Locate the cell with the specified text and output its [x, y] center coordinate. 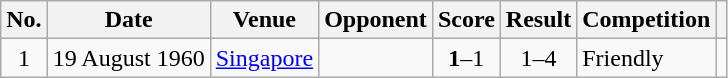
Singapore [264, 58]
1–4 [538, 58]
Competition [646, 20]
1 [24, 58]
Result [538, 20]
1–1 [466, 58]
Opponent [376, 20]
Friendly [646, 58]
Date [128, 20]
No. [24, 20]
Venue [264, 20]
Score [466, 20]
19 August 1960 [128, 58]
